Find where the given text appears and provide that cell's center as [X, Y] coordinate. 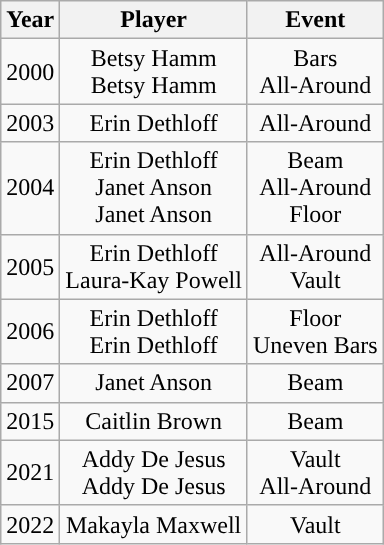
All-AroundVault [315, 266]
2000 [30, 72]
Year [30, 20]
All-Around [315, 123]
Addy De JesusAddy De Jesus [154, 472]
Erin DethloffLaura-Kay Powell [154, 266]
Erin DethloffErin Dethloff [154, 332]
Erin Dethloff [154, 123]
Erin DethloffJanet AnsonJanet Anson [154, 188]
Vault [315, 524]
2007 [30, 383]
Event [315, 20]
Makayla Maxwell [154, 524]
2004 [30, 188]
VaultAll-Around [315, 472]
Betsy HammBetsy Hamm [154, 72]
FloorUneven Bars [315, 332]
Janet Anson [154, 383]
2021 [30, 472]
Player [154, 20]
2003 [30, 123]
BarsAll-Around [315, 72]
2006 [30, 332]
2015 [30, 421]
BeamAll-AroundFloor [315, 188]
2022 [30, 524]
2005 [30, 266]
Caitlin Brown [154, 421]
